Provide the [X, Y] coordinate of the cell's center where the given text is located.  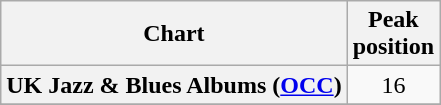
16 [393, 85]
UK Jazz & Blues Albums (OCC) [174, 85]
Peakposition [393, 34]
Chart [174, 34]
